Return the [X, Y] coordinate for the center point of the cell that contains the specified text.  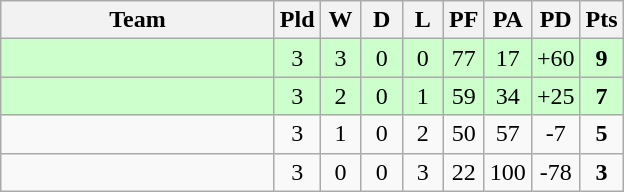
Pts [602, 20]
D [382, 20]
50 [464, 134]
100 [508, 172]
+60 [556, 58]
17 [508, 58]
7 [602, 96]
PF [464, 20]
PD [556, 20]
-7 [556, 134]
-78 [556, 172]
5 [602, 134]
9 [602, 58]
34 [508, 96]
+25 [556, 96]
22 [464, 172]
Team [138, 20]
59 [464, 96]
Pld [297, 20]
57 [508, 134]
PA [508, 20]
W [340, 20]
L [422, 20]
77 [464, 58]
